Identify which cell holds the provided text, then report its (x, y) central coordinate. 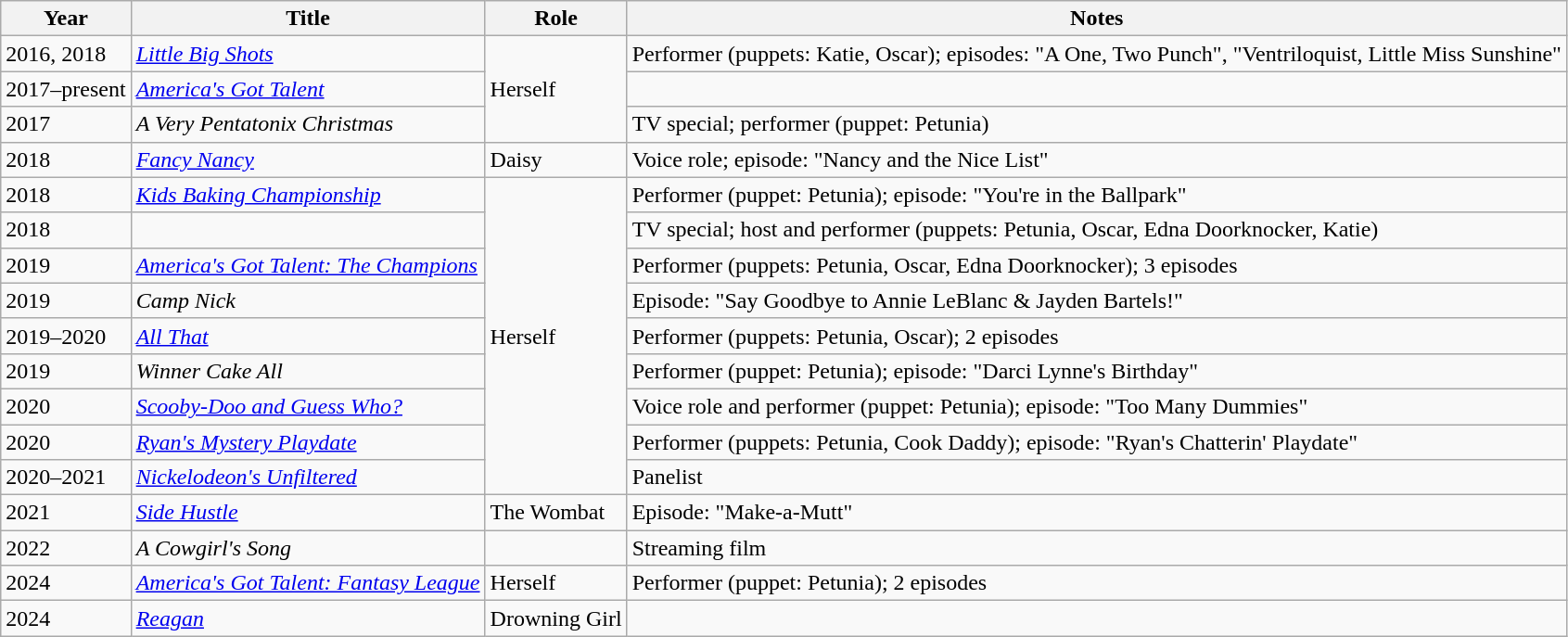
Performer (puppets: Katie, Oscar); episodes: "A One, Two Punch", "Ventriloquist, Little Miss Sunshine" (1096, 54)
A Very Pentatonix Christmas (308, 124)
Performer (puppets: Petunia, Oscar, Edna Doorknocker); 3 episodes (1096, 265)
2017–present (66, 89)
Notes (1096, 19)
Little Big Shots (308, 54)
Episode: "Make-a-Mutt" (1096, 513)
America's Got Talent: The Champions (308, 265)
Streaming film (1096, 548)
Panelist (1096, 478)
Role (556, 19)
Year (66, 19)
Performer (puppet: Petunia); episode: "Darci Lynne's Birthday" (1096, 371)
Reagan (308, 618)
TV special; performer (puppet: Petunia) (1096, 124)
America's Got Talent: Fantasy League (308, 583)
Nickelodeon's Unfiltered (308, 478)
All That (308, 336)
Performer (puppet: Petunia); episode: "You're in the Ballpark" (1096, 195)
Drowning Girl (556, 618)
Voice role; episode: "Nancy and the Nice List" (1096, 159)
2017 (66, 124)
Daisy (556, 159)
Fancy Nancy (308, 159)
Performer (puppets: Petunia, Oscar); 2 episodes (1096, 336)
Title (308, 19)
Episode: "Say Goodbye to Annie LeBlanc & Jayden Bartels!" (1096, 300)
TV special; host and performer (puppets: Petunia, Oscar, Edna Doorknocker, Katie) (1096, 230)
Camp Nick (308, 300)
The Wombat (556, 513)
2020–2021 (66, 478)
2016, 2018 (66, 54)
Performer (puppet: Petunia); 2 episodes (1096, 583)
2019–2020 (66, 336)
Performer (puppets: Petunia, Cook Daddy); episode: "Ryan's Chatterin' Playdate" (1096, 442)
America's Got Talent (308, 89)
Side Hustle (308, 513)
Kids Baking Championship (308, 195)
A Cowgirl's Song (308, 548)
2021 (66, 513)
2022 (66, 548)
Ryan's Mystery Playdate (308, 442)
Voice role and performer (puppet: Petunia); episode: "Too Many Dummies" (1096, 406)
Scooby-Doo and Guess Who? (308, 406)
Winner Cake All (308, 371)
